Find where the given text appears and provide that cell's center as [x, y] coordinate. 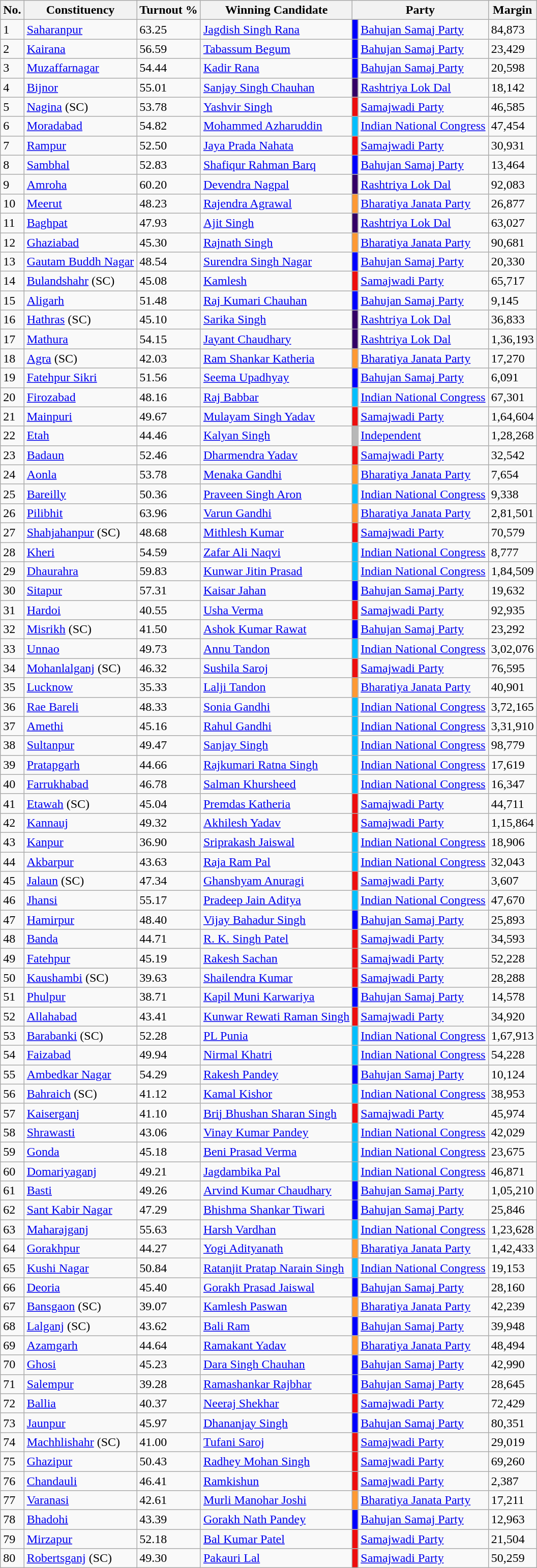
43.06 [169, 1132]
38 [12, 745]
23,675 [513, 1152]
64 [12, 1249]
18,142 [513, 87]
Jayant Chaudhary [276, 339]
3,31,910 [513, 726]
Hamirpur [80, 920]
Rajnath Singh [276, 243]
41.12 [169, 1094]
Margin [513, 10]
Domariyaganj [80, 1171]
57 [12, 1113]
1,67,913 [513, 1036]
39.28 [169, 1384]
3,02,076 [513, 649]
54.15 [169, 339]
Tabassum Begum [276, 49]
41.10 [169, 1113]
48.16 [169, 397]
43.41 [169, 1016]
Raj Babbar [276, 397]
43.39 [169, 1520]
70,579 [513, 532]
Amethi [80, 726]
26,877 [513, 203]
Machhlishahr (SC) [80, 1442]
Robertsganj (SC) [80, 1558]
Baghpat [80, 223]
1,15,864 [513, 823]
Shrawasti [80, 1132]
Lalji Tandon [276, 687]
Usha Verma [276, 610]
67,301 [513, 397]
Deoria [80, 1287]
Ghaziabad [80, 243]
Dharmendra Yadav [276, 455]
12 [12, 243]
54,228 [513, 1055]
49.26 [169, 1191]
Nagina (SC) [80, 107]
45.18 [169, 1152]
39,948 [513, 1326]
43.63 [169, 862]
65 [12, 1268]
38.71 [169, 997]
46.78 [169, 784]
Sriprakash Jaiswal [276, 842]
16 [12, 320]
55.63 [169, 1229]
Akhilesh Yadav [276, 823]
5 [12, 107]
Kheri [80, 552]
10,124 [513, 1074]
Rae Bareli [80, 707]
65,717 [513, 281]
55 [12, 1074]
Party [420, 10]
Pakauri Lal [276, 1558]
45.19 [169, 958]
Misrikh (SC) [80, 629]
76 [12, 1481]
Kaisar Jahan [276, 591]
39.63 [169, 978]
Gorakh Prasad Jaiswal [276, 1287]
72 [12, 1403]
44.71 [169, 939]
47.29 [169, 1210]
67 [12, 1307]
42.03 [169, 358]
Jagdambika Pal [276, 1171]
45.08 [169, 281]
Annu Tandon [276, 649]
44.66 [169, 765]
Rampur [80, 145]
45.97 [169, 1423]
48 [12, 939]
34,920 [513, 1016]
Lalganj (SC) [80, 1326]
Kanpur [80, 842]
Mathura [80, 339]
44.64 [169, 1345]
Hathras (SC) [80, 320]
17 [12, 339]
69,260 [513, 1461]
34 [12, 668]
9,145 [513, 300]
46.32 [169, 668]
28 [12, 552]
Mohammed Azharuddin [276, 126]
Beni Prasad Verma [276, 1152]
Jagdish Singh Rana [276, 29]
Yogi Adityanath [276, 1249]
28,645 [513, 1384]
Dhaurahra [80, 571]
Bhishma Shankar Tiwari [276, 1210]
50.84 [169, 1268]
98,779 [513, 745]
36,833 [513, 320]
79 [12, 1539]
43.62 [169, 1326]
7,654 [513, 474]
19,632 [513, 591]
Varun Gandhi [276, 513]
Ratanjit Pratap Narain Singh [276, 1268]
48.33 [169, 707]
21 [12, 416]
Kamlesh [276, 281]
57.31 [169, 591]
23 [12, 455]
49.47 [169, 745]
92,083 [513, 184]
Kunwar Rewati Raman Singh [276, 1016]
51 [12, 997]
Raja Ram Pal [276, 862]
Nirmal Khatri [276, 1055]
36.90 [169, 842]
Shahjahanpur (SC) [80, 532]
Ajit Singh [276, 223]
Ashok Kumar Rawat [276, 629]
17,211 [513, 1500]
Kushi Nagar [80, 1268]
42,029 [513, 1132]
15 [12, 300]
42.61 [169, 1500]
48,494 [513, 1345]
Jhansi [80, 900]
54.29 [169, 1074]
31 [12, 610]
Sitapur [80, 591]
49.21 [169, 1171]
41.50 [169, 629]
36 [12, 707]
48.23 [169, 203]
42,239 [513, 1307]
26 [12, 513]
10 [12, 203]
63,027 [513, 223]
Pradeep Jain Aditya [276, 900]
54.59 [169, 552]
28,160 [513, 1287]
40 [12, 784]
1,36,193 [513, 339]
Ballia [80, 1403]
Kadir Rana [276, 68]
Ghanshyam Anuragi [276, 881]
44.27 [169, 1249]
Sushila Saroj [276, 668]
32,043 [513, 862]
Agra (SC) [80, 358]
23,429 [513, 49]
52.46 [169, 455]
35 [12, 687]
46.41 [169, 1481]
Brij Bhushan Sharan Singh [276, 1113]
Shailendra Kumar [276, 978]
Firozabad [80, 397]
Devendra Nagpal [276, 184]
3,607 [513, 881]
49.30 [169, 1558]
Saharanpur [80, 29]
47.93 [169, 223]
19,153 [513, 1268]
48.68 [169, 532]
Jalaun (SC) [80, 881]
Shafiqur Rahman Barq [276, 165]
16,347 [513, 784]
45.23 [169, 1365]
Rakesh Sachan [276, 958]
Lucknow [80, 687]
37 [12, 726]
Banda [80, 939]
3,72,165 [513, 707]
41.00 [169, 1442]
Praveen Singh Aron [276, 494]
6 [12, 126]
42,990 [513, 1365]
66 [12, 1287]
Turnout % [169, 10]
48.54 [169, 262]
44.46 [169, 436]
68 [12, 1326]
55.01 [169, 87]
54.44 [169, 68]
Dara Singh Chauhan [276, 1365]
8,777 [513, 552]
47 [12, 920]
1 [12, 29]
Amroha [80, 184]
Varanasi [80, 1500]
Rajendra Agrawal [276, 203]
49.67 [169, 416]
63 [12, 1229]
50 [12, 978]
Gorakh Nath Pandey [276, 1520]
Mohanlalganj (SC) [80, 668]
50.43 [169, 1461]
7 [12, 145]
51.48 [169, 300]
Etawah (SC) [80, 803]
Yashvir Singh [276, 107]
Gonda [80, 1152]
Harsh Vardhan [276, 1229]
39.07 [169, 1307]
1,84,509 [513, 571]
Mulayam Singh Yadav [276, 416]
76,595 [513, 668]
51.56 [169, 378]
45.16 [169, 726]
Ghazipur [80, 1461]
28,288 [513, 978]
45,974 [513, 1113]
44 [12, 862]
Bijnor [80, 87]
39 [12, 765]
29,019 [513, 1442]
Gautam Buddh Nagar [80, 262]
Faizabad [80, 1055]
Murli Manohar Joshi [276, 1500]
69 [12, 1345]
80,351 [513, 1423]
Mirzapur [80, 1539]
46 [12, 900]
Salman Khursheed [276, 784]
Ambedkar Nagar [80, 1074]
49.73 [169, 649]
71 [12, 1384]
Bahraich (SC) [80, 1094]
92,935 [513, 610]
52 [12, 1016]
Phulpur [80, 997]
Kunwar Jitin Prasad [276, 571]
29 [12, 571]
56 [12, 1094]
52.50 [169, 145]
R. K. Singh Patel [276, 939]
63.25 [169, 29]
Fatehpur Sikri [80, 378]
35.33 [169, 687]
20 [12, 397]
45.40 [169, 1287]
50,259 [513, 1558]
41 [12, 803]
1,28,268 [513, 436]
Bulandshahr (SC) [80, 281]
Hardoi [80, 610]
43 [12, 842]
Ram Shankar Katheria [276, 358]
2,81,501 [513, 513]
60 [12, 1171]
Constituency [80, 10]
54 [12, 1055]
Muzaffarnagar [80, 68]
Sarika Singh [276, 320]
Kamal Kishor [276, 1094]
Kaushambi (SC) [80, 978]
Ramakant Yadav [276, 1345]
13 [12, 262]
23,292 [513, 629]
49.32 [169, 823]
Salempur [80, 1384]
Allahabad [80, 1016]
Winning Candidate [276, 10]
70 [12, 1365]
90,681 [513, 243]
52.83 [169, 165]
Zafar Ali Naqvi [276, 552]
PL Punia [276, 1036]
9 [12, 184]
Ramashankar Rajbhar [276, 1384]
60.20 [169, 184]
25 [12, 494]
4 [12, 87]
80 [12, 1558]
6,091 [513, 378]
61 [12, 1191]
24 [12, 474]
46,585 [513, 107]
74 [12, 1442]
84,873 [513, 29]
1,64,604 [513, 416]
Rahul Gandhi [276, 726]
Etah [80, 436]
Tufani Saroj [276, 1442]
Bal Kumar Patel [276, 1539]
49.94 [169, 1055]
56.59 [169, 49]
14 [12, 281]
Mithlesh Kumar [276, 532]
42 [12, 823]
1,05,210 [513, 1191]
53 [12, 1036]
Sanjay Singh [276, 745]
3 [12, 68]
48.40 [169, 920]
Chandauli [80, 1481]
27 [12, 532]
47.34 [169, 881]
No. [12, 10]
25,846 [513, 1210]
Bhadohi [80, 1520]
17,270 [513, 358]
40.55 [169, 610]
18 [12, 358]
2 [12, 49]
73 [12, 1423]
21,504 [513, 1539]
Unnao [80, 649]
Kalyan Singh [276, 436]
20,330 [513, 262]
55.17 [169, 900]
Seema Upadhyay [276, 378]
Gorakhpur [80, 1249]
8 [12, 165]
45.30 [169, 243]
2,387 [513, 1481]
Rajkumari Ratna Singh [276, 765]
Kairana [80, 49]
30 [12, 591]
Pilibhit [80, 513]
58 [12, 1132]
Kamlesh Paswan [276, 1307]
1,42,433 [513, 1249]
Basti [80, 1191]
Surendra Singh Nagar [276, 262]
63.96 [169, 513]
13,464 [513, 165]
Akbarpur [80, 862]
9,338 [513, 494]
75 [12, 1461]
40,901 [513, 687]
Meerut [80, 203]
30,931 [513, 145]
Jaya Prada Nahata [276, 145]
Raj Kumari Chauhan [276, 300]
Jaunpur [80, 1423]
33 [12, 649]
Dhananjay Singh [276, 1423]
52,228 [513, 958]
Menaka Gandhi [276, 474]
Kannauj [80, 823]
Vijay Bahadur Singh [276, 920]
1,23,628 [513, 1229]
Sultanpur [80, 745]
59 [12, 1152]
Rakesh Pandey [276, 1074]
Sonia Gandhi [276, 707]
52.18 [169, 1539]
14,578 [513, 997]
19 [12, 378]
54.82 [169, 126]
Aligarh [80, 300]
45.10 [169, 320]
72,429 [513, 1403]
45.04 [169, 803]
45 [12, 881]
52.28 [169, 1036]
40.37 [169, 1403]
Arvind Kumar Chaudhary [276, 1191]
Pratapgarh [80, 765]
Radhey Mohan Singh [276, 1461]
Farrukhabad [80, 784]
49 [12, 958]
Mainpuri [80, 416]
11 [12, 223]
38,953 [513, 1094]
Sanjay Singh Chauhan [276, 87]
62 [12, 1210]
17,619 [513, 765]
Fatehpur [80, 958]
12,963 [513, 1520]
20,598 [513, 68]
Ramkishun [276, 1481]
32 [12, 629]
34,593 [513, 939]
46,871 [513, 1171]
Neeraj Shekhar [276, 1403]
Ghosi [80, 1365]
47,670 [513, 900]
Aonla [80, 474]
Sambhal [80, 165]
78 [12, 1520]
32,542 [513, 455]
25,893 [513, 920]
77 [12, 1500]
Sant Kabir Nagar [80, 1210]
44,711 [513, 803]
Kaiserganj [80, 1113]
Vinay Kumar Pandey [276, 1132]
Azamgarh [80, 1345]
47,454 [513, 126]
Bansgaon (SC) [80, 1307]
Moradabad [80, 126]
22 [12, 436]
Barabanki (SC) [80, 1036]
Premdas Katheria [276, 803]
Maharajganj [80, 1229]
59.83 [169, 571]
Kapil Muni Karwariya [276, 997]
Bareilly [80, 494]
Badaun [80, 455]
Bali Ram [276, 1326]
18,906 [513, 842]
50.36 [169, 494]
Independent [423, 436]
